Capture the cell that displays the provided text and extract its [x, y] central coordinate. 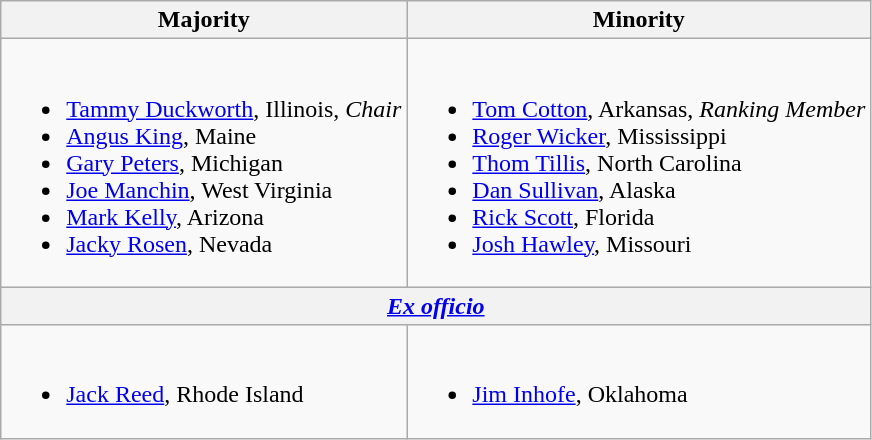
Minority [639, 20]
Jack Reed, Rhode Island [204, 382]
Majority [204, 20]
Tom Cotton, Arkansas, Ranking MemberRoger Wicker, MississippiThom Tillis, North CarolinaDan Sullivan, AlaskaRick Scott, FloridaJosh Hawley, Missouri [639, 163]
Tammy Duckworth, Illinois, ChairAngus King, MaineGary Peters, MichiganJoe Manchin, West VirginiaMark Kelly, ArizonaJacky Rosen, Nevada [204, 163]
Jim Inhofe, Oklahoma [639, 382]
Ex officio [436, 306]
